Capture the cell that displays the provided text and extract its (X, Y) central coordinate. 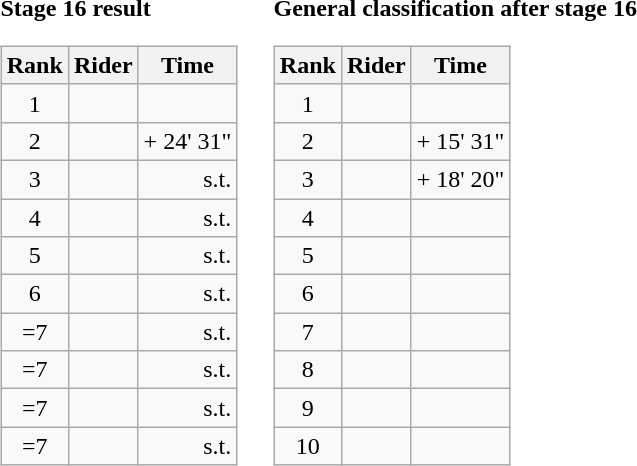
7 (308, 332)
9 (308, 408)
+ 24' 31" (188, 141)
+ 15' 31" (460, 141)
8 (308, 370)
10 (308, 446)
+ 18' 20" (460, 179)
